Provide the [X, Y] coordinate of the cell's center where the given text is located.  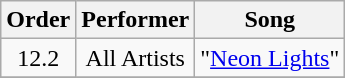
"Neon Lights" [270, 58]
Performer [136, 20]
12.2 [38, 58]
Song [270, 20]
Order [38, 20]
All Artists [136, 58]
